Determine the [X, Y] coordinate at the center of the cell enclosing the given text.  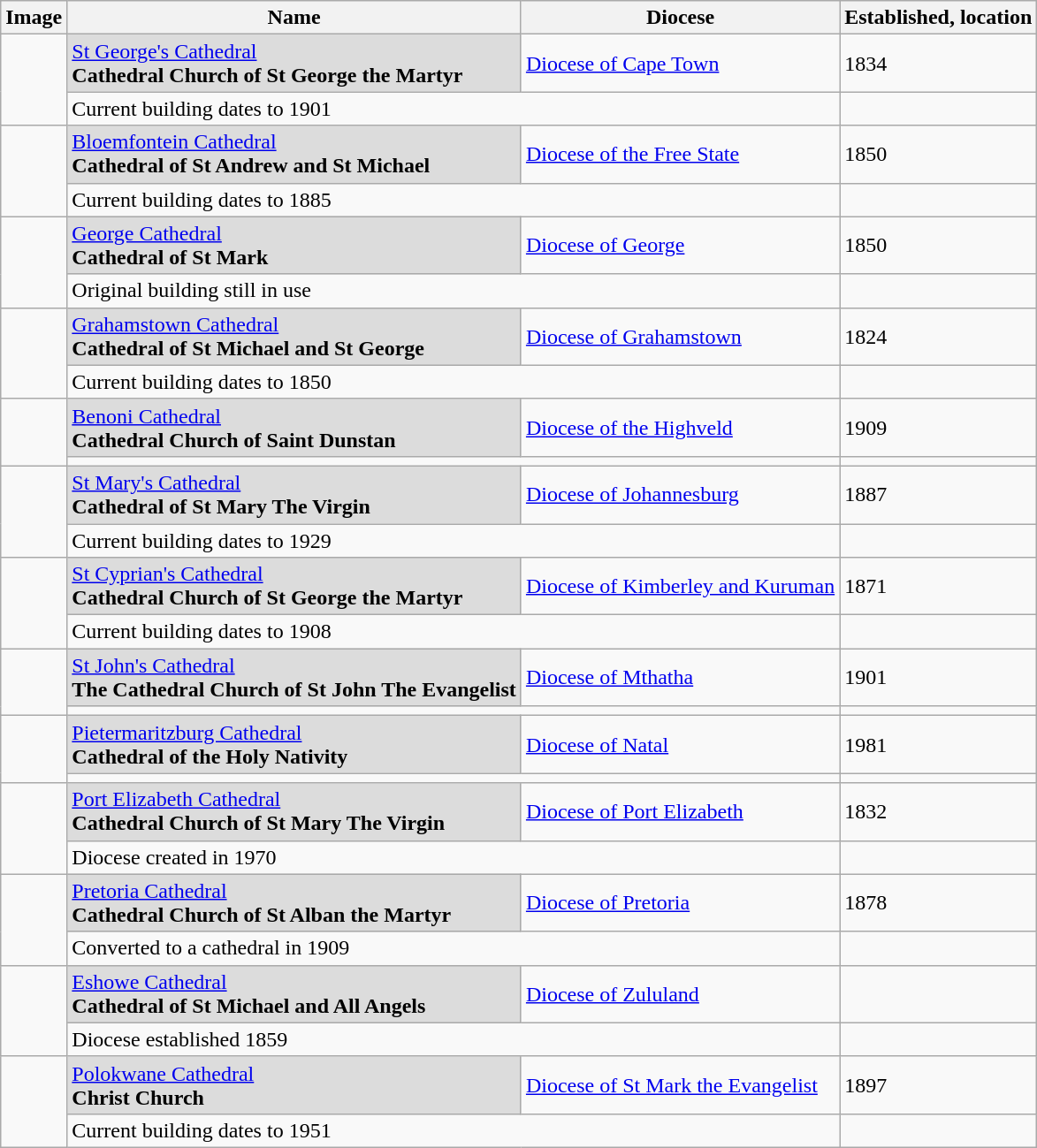
Diocese of St Mark the Evangelist [680, 1085]
Diocese created in 1970 [454, 857]
Diocese of Mthatha [680, 677]
St Cyprian's CathedralCathedral Church of St George the Martyr [294, 587]
Name [294, 18]
1901 [939, 677]
1871 [939, 587]
1897 [939, 1085]
Pretoria CathedralCathedral Church of St Alban the Martyr [294, 903]
1878 [939, 903]
Diocese of the Free State [680, 154]
Diocese [680, 18]
Benoni CathedralCathedral Church of Saint Dunstan [294, 428]
1834 [939, 64]
Diocese of Johannesburg [680, 495]
Image [34, 18]
Pietermaritzburg CathedralCathedral of the Holy Nativity [294, 744]
1832 [939, 811]
Eshowe CathedralCathedral of St Michael and All Angels [294, 993]
1887 [939, 495]
Current building dates to 1908 [454, 632]
Diocese of George [680, 246]
Diocese of Natal [680, 744]
Current building dates to 1951 [454, 1130]
Diocese of the Highveld [680, 428]
Diocese of Zululand [680, 993]
Polokwane CathedralChrist Church [294, 1085]
Diocese of Grahamstown [680, 336]
1981 [939, 744]
Current building dates to 1901 [454, 109]
George CathedralCathedral of St Mark [294, 246]
St John's CathedralThe Cathedral Church of St John The Evangelist [294, 677]
1909 [939, 428]
Diocese of Port Elizabeth [680, 811]
Grahamstown CathedralCathedral of St Michael and St George [294, 336]
St Mary's Cathedral Cathedral of St Mary The Virgin [294, 495]
Diocese of Kimberley and Kuruman [680, 587]
Converted to a cathedral in 1909 [454, 948]
Current building dates to 1850 [454, 382]
1824 [939, 336]
Diocese of Pretoria [680, 903]
Current building dates to 1885 [454, 200]
St George's CathedralCathedral Church of St George the Martyr [294, 64]
Bloemfontein CathedralCathedral of St Andrew and St Michael [294, 154]
Original building still in use [454, 291]
Current building dates to 1929 [454, 540]
Established, location [939, 18]
Diocese of Cape Town [680, 64]
Port Elizabeth Cathedral Cathedral Church of St Mary The Virgin [294, 811]
Diocese established 1859 [454, 1039]
